Search for the cell housing the specified text and yield its [x, y] center coordinate. 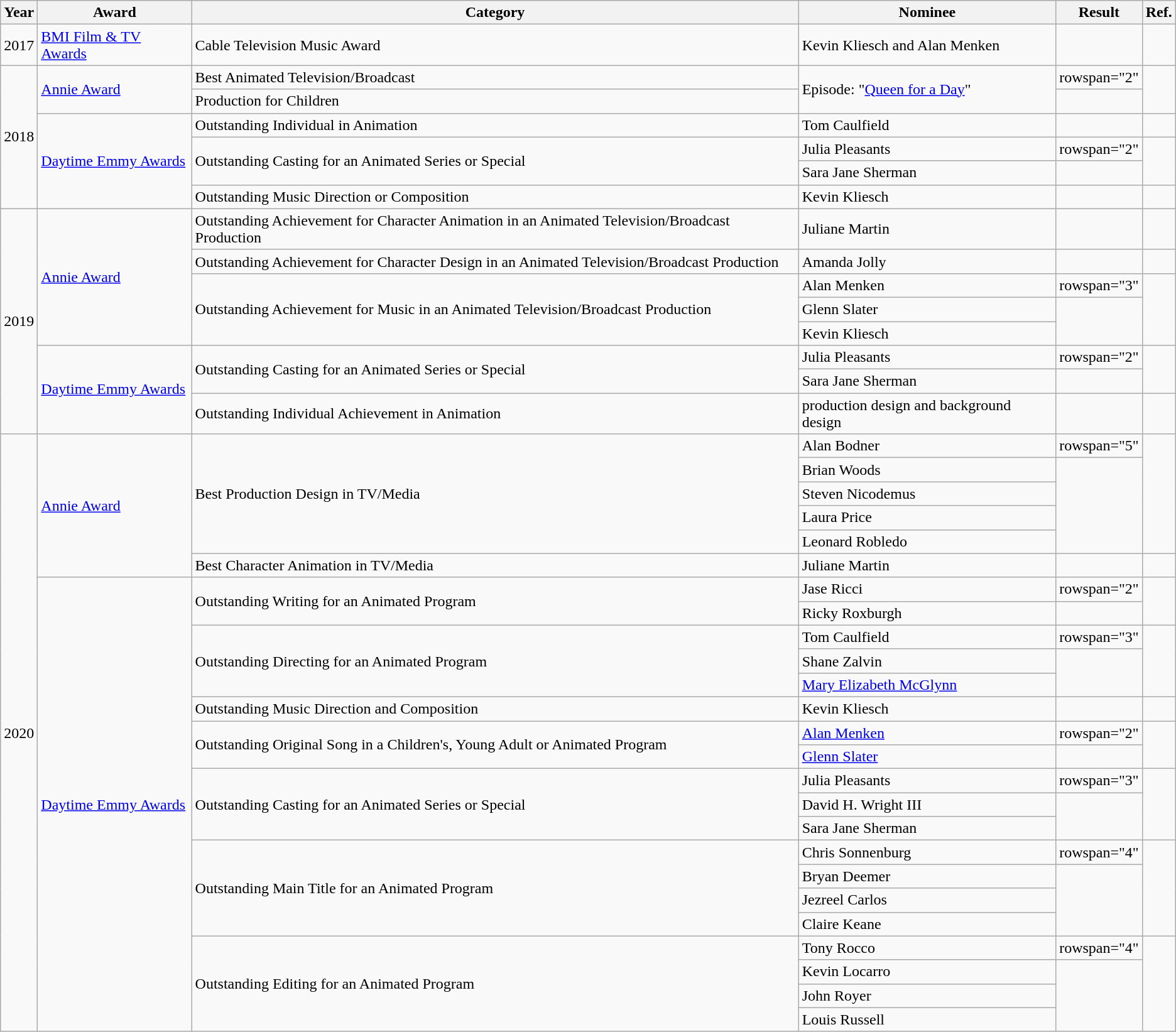
Brian Woods [927, 470]
Leonard Robledo [927, 541]
Claire Keane [927, 924]
Award [114, 13]
Ref. [1158, 13]
Tony Rocco [927, 948]
2017 [19, 45]
Mary Elizabeth McGlynn [927, 685]
Category [495, 13]
David H. Wright III [927, 805]
Cable Television Music Award [495, 45]
2020 [19, 733]
Shane Zalvin [927, 661]
Ricky Roxburgh [927, 613]
rowspan="5" [1099, 446]
Alan Bodner [927, 446]
Outstanding Individual in Animation [495, 125]
Result [1099, 13]
Outstanding Editing for an Animated Program [495, 984]
Outstanding Writing for an Animated Program [495, 601]
Nominee [927, 13]
Year [19, 13]
John Royer [927, 996]
Outstanding Individual Achievement in Animation [495, 413]
Outstanding Achievement for Music in an Animated Television/Broadcast Production [495, 309]
Episode: "Queen for a Day" [927, 89]
Louis Russell [927, 1019]
2018 [19, 137]
Outstanding Achievement for Character Design in an Animated Television/Broadcast Production [495, 261]
Best Production Design in TV/Media [495, 494]
Production for Children [495, 101]
Best Animated Television/Broadcast [495, 77]
Kevin Locarro [927, 972]
Jase Ricci [927, 589]
Jezreel Carlos [927, 900]
Outstanding Directing for an Animated Program [495, 661]
Bryan Deemer [927, 876]
Outstanding Music Direction and Composition [495, 709]
Outstanding Achievement for Character Animation in an Animated Television/Broadcast Production [495, 229]
Amanda Jolly [927, 261]
Laura Price [927, 518]
Chris Sonnenburg [927, 852]
Kevin Kliesch and Alan Menken [927, 45]
production design and background design [927, 413]
Outstanding Original Song in a Children's, Young Adult or Animated Program [495, 745]
2019 [19, 321]
BMI Film & TV Awards [114, 45]
Outstanding Music Direction or Composition [495, 197]
Steven Nicodemus [927, 494]
Best Character Animation in TV/Media [495, 565]
Outstanding Main Title for an Animated Program [495, 888]
